Provide the (x, y) coordinate of the cell's center where the given text is located.  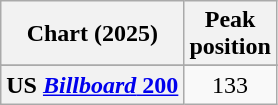
US Billboard 200 (92, 85)
Chart (2025) (92, 34)
Peakposition (230, 34)
133 (230, 85)
